Extract the (X, Y) coordinate from the center of the cell holding the provided text.  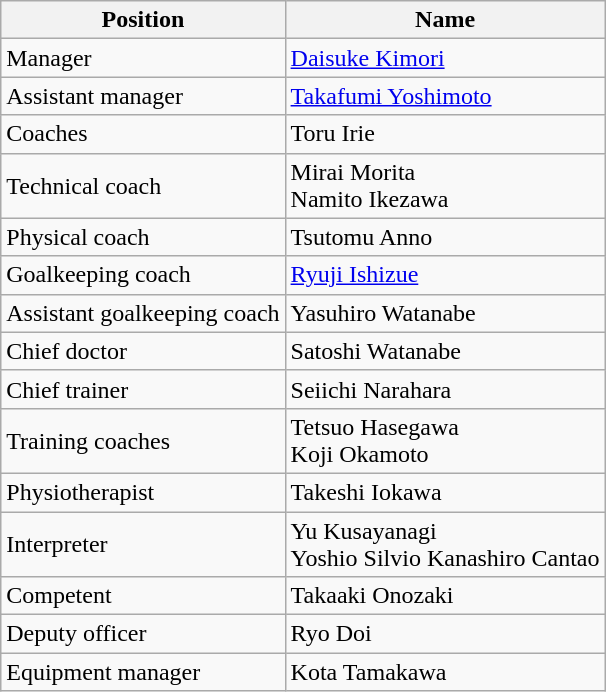
Goalkeeping coach (143, 275)
Training coaches (143, 440)
Seiichi Narahara (445, 389)
Mirai Morita Namito Ikezawa (445, 186)
Ryuji Ishizue (445, 275)
Equipment manager (143, 672)
Satoshi Watanabe (445, 351)
Kota Tamakawa (445, 672)
Interpreter (143, 544)
Daisuke Kimori (445, 58)
Takafumi Yoshimoto (445, 96)
Competent (143, 596)
Yasuhiro Watanabe (445, 313)
Manager (143, 58)
Deputy officer (143, 634)
Assistant manager (143, 96)
Coaches (143, 134)
Tsutomu Anno (445, 237)
Tetsuo Hasegawa Koji Okamoto (445, 440)
Chief trainer (143, 389)
Toru Irie (445, 134)
Technical coach (143, 186)
Takaaki Onozaki (445, 596)
Assistant goalkeeping coach (143, 313)
Physiotherapist (143, 492)
Chief doctor (143, 351)
Physical coach (143, 237)
Position (143, 20)
Ryo Doi (445, 634)
Yu Kusayanagi Yoshio Silvio Kanashiro Cantao (445, 544)
Takeshi Iokawa (445, 492)
Name (445, 20)
